Capture the cell that displays the provided text and extract its [X, Y] central coordinate. 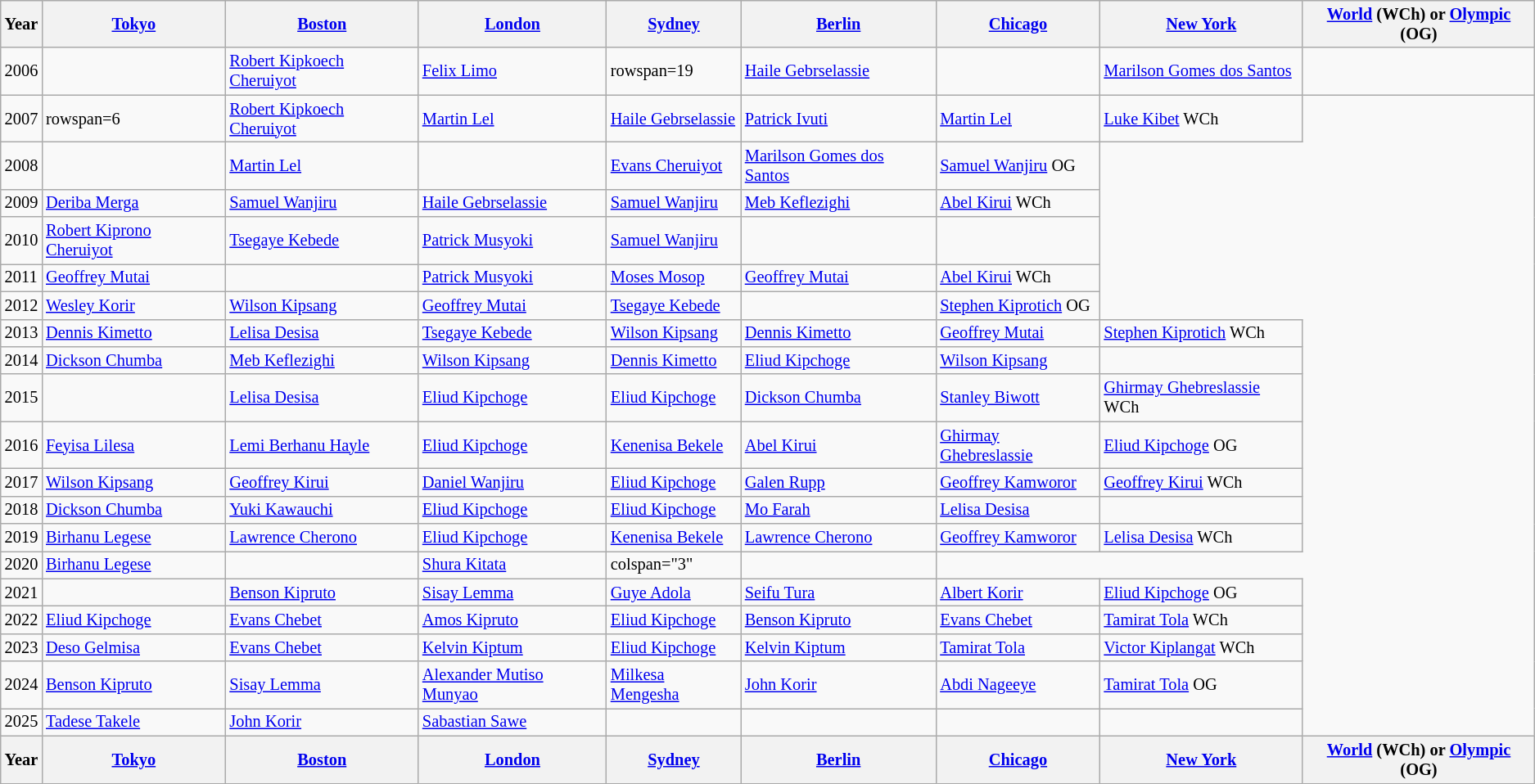
Amos Kipruto [512, 620]
Samuel Wanjiru OG [1018, 165]
2023 [21, 647]
2014 [21, 360]
Shura Kitata [512, 565]
2012 [21, 305]
2016 [21, 445]
2024 [21, 685]
Lemi Berhanu Hayle [322, 445]
Deriba Merga [133, 203]
Wesley Korir [133, 305]
2015 [21, 398]
Tamirat Tola OG [1201, 685]
Abel Kirui [838, 445]
Milkesa Mengesha [674, 685]
2009 [21, 203]
2011 [21, 277]
Abdi Nageeye [1018, 685]
Tamirat Tola WCh [1201, 620]
2010 [21, 241]
Albert Korir [1018, 593]
Daniel Wanjiru [512, 482]
Tamirat Tola [1018, 647]
2025 [21, 722]
Deso Gelmisa [133, 647]
Seifu Tura [838, 593]
Stanley Biwott [1018, 398]
Lelisa Desisa WCh [1201, 538]
Ghirmay Ghebreslassie WCh [1201, 398]
Galen Rupp [838, 482]
rowspan=19 [674, 71]
2018 [21, 510]
rowspan=6 [133, 119]
Felix Limo [512, 71]
Sabastian Sawe [512, 722]
2022 [21, 620]
Moses Mosop [674, 277]
2007 [21, 119]
Feyisa Lilesa [133, 445]
Evans Cheruiyot [674, 165]
2020 [21, 565]
Stephen Kiprotich WCh [1201, 333]
2006 [21, 71]
Mo Farah [838, 510]
Victor Kiplangat WCh [1201, 647]
colspan="3" [674, 565]
2017 [21, 482]
Luke Kibet WCh [1201, 119]
2008 [21, 165]
Robert Kiprono Cheruiyot [133, 241]
2013 [21, 333]
Alexander Mutiso Munyao [512, 685]
Patrick Ivuti [838, 119]
Geoffrey Kirui WCh [1201, 482]
Yuki Kawauchi [322, 510]
2021 [21, 593]
Guye Adola [674, 593]
Tadese Takele [133, 722]
Geoffrey Kirui [322, 482]
Stephen Kiprotich OG [1018, 305]
2019 [21, 538]
Ghirmay Ghebreslassie [1018, 445]
